Return the (x, y) coordinate for the center point of the cell that contains the specified text.  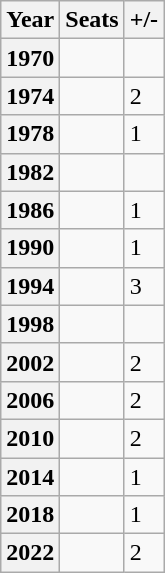
Seats (92, 20)
+/- (144, 20)
3 (144, 286)
2022 (30, 553)
2002 (30, 362)
1986 (30, 210)
2018 (30, 515)
2010 (30, 438)
2006 (30, 400)
1990 (30, 248)
1974 (30, 96)
1994 (30, 286)
1982 (30, 172)
2014 (30, 477)
Year (30, 20)
1998 (30, 324)
1970 (30, 58)
1978 (30, 134)
